Provide the [X, Y] coordinate of the cell's center where the given text is located.  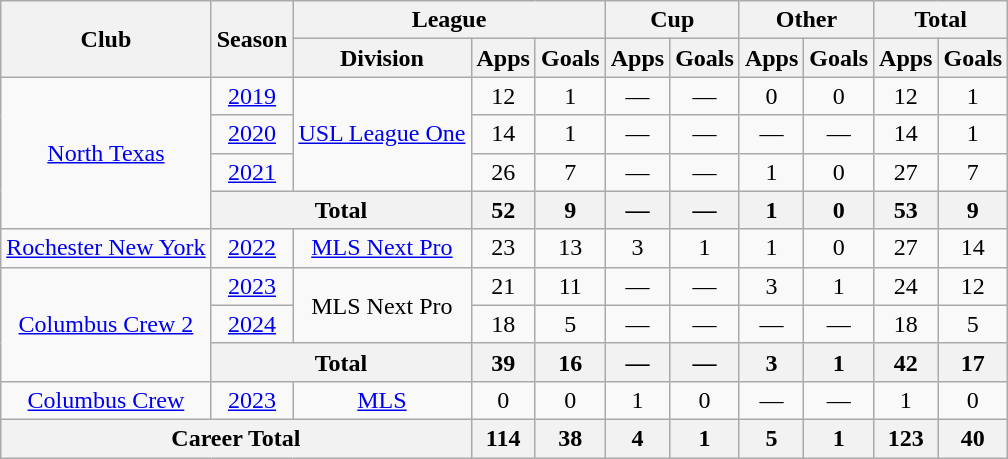
53 [906, 210]
2022 [252, 248]
26 [503, 172]
40 [973, 438]
North Texas [106, 153]
23 [503, 248]
52 [503, 210]
24 [906, 286]
Other [806, 20]
Season [252, 39]
39 [503, 362]
USL League One [382, 134]
Club [106, 39]
Rochester New York [106, 248]
16 [570, 362]
4 [637, 438]
114 [503, 438]
21 [503, 286]
17 [973, 362]
Columbus Crew [106, 400]
Cup [672, 20]
2020 [252, 134]
Columbus Crew 2 [106, 324]
MLS [382, 400]
2024 [252, 324]
2019 [252, 96]
Division [382, 58]
League [449, 20]
11 [570, 286]
Career Total [236, 438]
13 [570, 248]
2021 [252, 172]
123 [906, 438]
42 [906, 362]
38 [570, 438]
